Extract the (x, y) coordinate from the center of the cell holding the provided text.  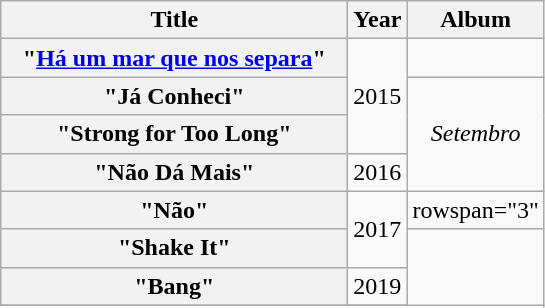
"Bang" (174, 286)
Setembro (476, 134)
Album (476, 20)
"Já Conheci" (174, 96)
"Não" (174, 210)
2017 (378, 229)
"Não Dá Mais" (174, 172)
2019 (378, 286)
"Shake It" (174, 248)
Year (378, 20)
"Há um mar que nos separa" (174, 58)
Title (174, 20)
"Strong for Too Long" (174, 134)
rowspan="3" (476, 210)
2016 (378, 172)
2015 (378, 96)
